Output the (X, Y) coordinate of the center of the cell containing the given text.  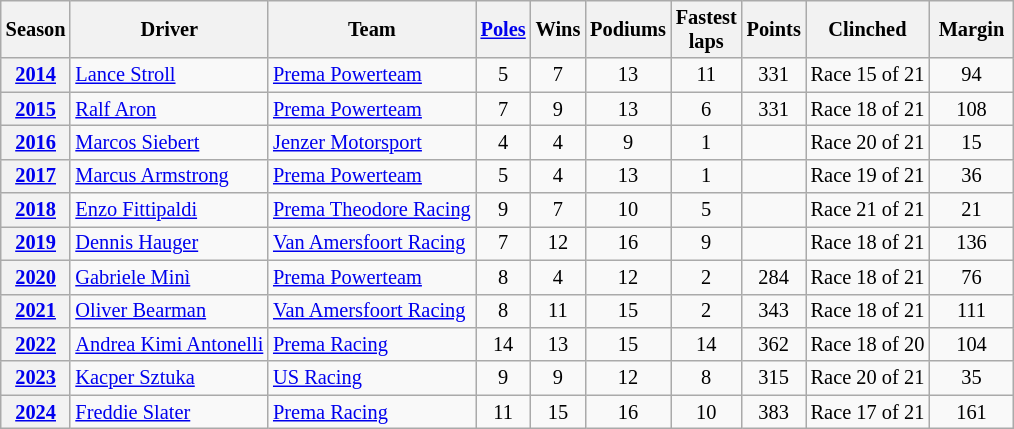
Clinched (868, 29)
161 (972, 412)
Andrea Kimi Antonelli (169, 344)
Marcos Siebert (169, 142)
383 (774, 412)
Margin (972, 29)
Lance Stroll (169, 75)
2014 (36, 75)
2017 (36, 176)
2021 (36, 311)
Oliver Bearman (169, 311)
108 (972, 109)
Freddie Slater (169, 412)
2019 (36, 243)
Race 19 of 21 (868, 176)
Ralf Aron (169, 109)
Team (372, 29)
Fastest laps (706, 29)
2016 (36, 142)
104 (972, 344)
Points (774, 29)
111 (972, 311)
Driver (169, 29)
343 (774, 311)
Race 21 of 21 (868, 210)
Enzo Fittipaldi (169, 210)
6 (706, 109)
Podiums (628, 29)
2015 (36, 109)
94 (972, 75)
Season (36, 29)
35 (972, 378)
2020 (36, 277)
Jenzer Motorsport (372, 142)
Marcus Armstrong (169, 176)
36 (972, 176)
Race 17 of 21 (868, 412)
Race 15 of 21 (868, 75)
284 (774, 277)
362 (774, 344)
Prema Theodore Racing (372, 210)
76 (972, 277)
21 (972, 210)
Race 18 of 20 (868, 344)
Wins (558, 29)
315 (774, 378)
2023 (36, 378)
Dennis Hauger (169, 243)
136 (972, 243)
2022 (36, 344)
2018 (36, 210)
Kacper Sztuka (169, 378)
Gabriele Minì (169, 277)
Poles (504, 29)
US Racing (372, 378)
2024 (36, 412)
